Capture the cell that displays the provided text and extract its [X, Y] central coordinate. 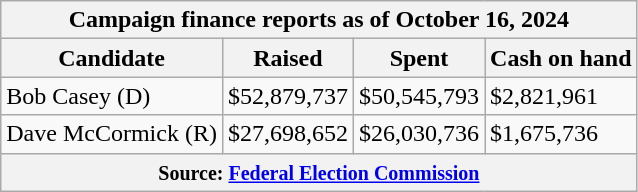
Campaign finance reports as of October 16, 2024 [319, 20]
$1,675,736 [561, 134]
Bob Casey (D) [112, 96]
$2,821,961 [561, 96]
Raised [288, 58]
$52,879,737 [288, 96]
$26,030,736 [418, 134]
$27,698,652 [288, 134]
$50,545,793 [418, 96]
Spent [418, 58]
Cash on hand [561, 58]
Source: Federal Election Commission [319, 172]
Candidate [112, 58]
Dave McCormick (R) [112, 134]
